For the text-containing cell, return its midpoint in [X, Y] coordinate format. 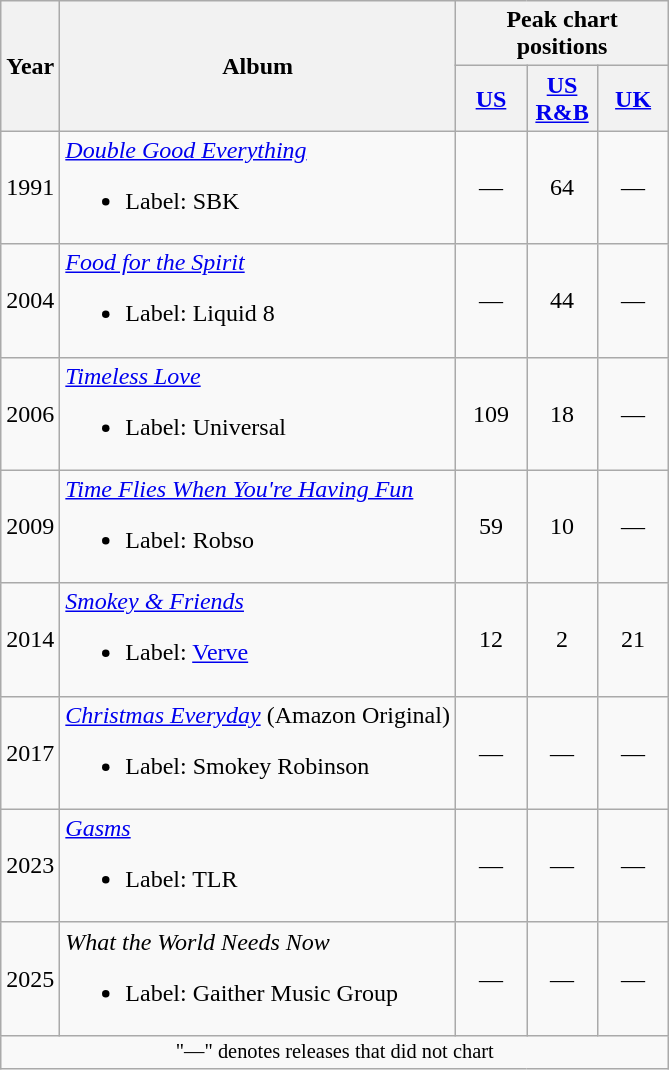
USR&B [562, 98]
10 [562, 526]
Double Good EverythingLabel: SBK [258, 188]
109 [490, 414]
59 [490, 526]
2023 [30, 866]
Album [258, 66]
What the World Needs NowLabel: Gaither Music Group [258, 978]
Food for the SpiritLabel: Liquid 8 [258, 300]
Time Flies When You're Having FunLabel: Robso [258, 526]
2004 [30, 300]
"—" denotes releases that did not chart [335, 1052]
2014 [30, 640]
Peak chart positions [562, 34]
US [490, 98]
Smokey & FriendsLabel: Verve [258, 640]
2017 [30, 752]
21 [634, 640]
64 [562, 188]
2006 [30, 414]
44 [562, 300]
2025 [30, 978]
12 [490, 640]
Timeless LoveLabel: Universal [258, 414]
2 [562, 640]
Christmas Everyday (Amazon Original)Label: Smokey Robinson [258, 752]
UK [634, 98]
Year [30, 66]
GasmsLabel: TLR [258, 866]
2009 [30, 526]
1991 [30, 188]
18 [562, 414]
